Capture the cell that displays the provided text and extract its [x, y] central coordinate. 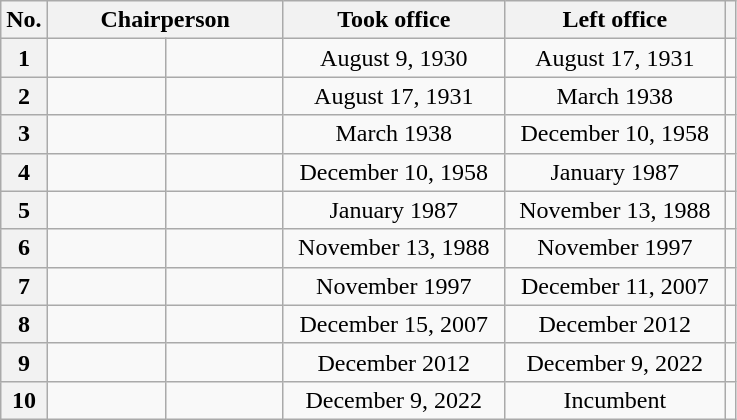
December 15, 2007 [394, 324]
7 [24, 286]
Incumbent [614, 400]
6 [24, 248]
Left office [614, 20]
3 [24, 134]
4 [24, 172]
2 [24, 96]
Chairperson [165, 20]
8 [24, 324]
9 [24, 362]
December 11, 2007 [614, 286]
August 9, 1930 [394, 58]
1 [24, 58]
Took office [394, 20]
10 [24, 400]
5 [24, 210]
No. [24, 20]
